From the cell containing the given text, extract its center point as [x, y] coordinate. 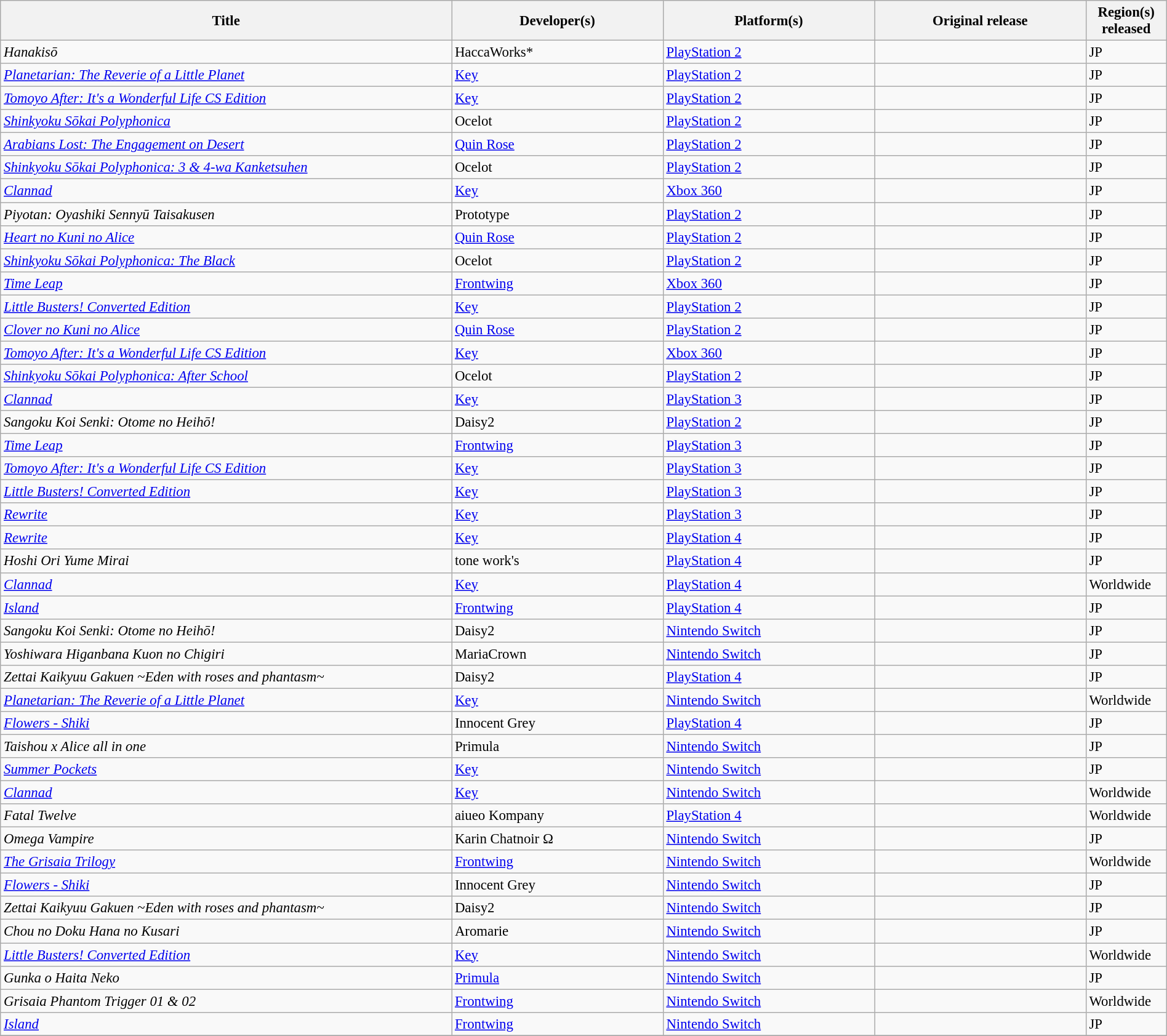
aiueo Kompany [558, 816]
Chou no Doku Hana no Kusari [227, 931]
Region(s) released [1126, 21]
Shinkyoku Sōkai Polyphonica [227, 121]
Fatal Twelve [227, 816]
Shinkyoku Sōkai Polyphonica: 3 & 4-wa Kanketsuhen [227, 168]
Original release [981, 21]
Hanakisō [227, 52]
Arabians Lost: The Engagement on Desert [227, 145]
Grisaia Phantom Trigger 01 & 02 [227, 1001]
HaccaWorks* [558, 52]
Summer Pockets [227, 769]
Shinkyoku Sōkai Polyphonica: The Black [227, 260]
Prototype [558, 214]
Karin Chatnoir Ω [558, 839]
Hoshi Ori Yume Mirai [227, 561]
Clover no Kuni no Alice [227, 330]
MariaCrown [558, 654]
Taishou x Alice all in one [227, 746]
tone work's [558, 561]
Platform(s) [769, 21]
Heart no Kuni no Alice [227, 237]
Yoshiwara Higanbana Kuon no Chigiri [227, 654]
Aromarie [558, 931]
Title [227, 21]
Piyotan: Oyashiki Sennyū Taisakusen [227, 214]
Gunka o Haita Neko [227, 978]
Omega Vampire [227, 839]
Shinkyoku Sōkai Polyphonica: After School [227, 376]
The Grisaia Trilogy [227, 862]
Developer(s) [558, 21]
